Locate the cell with the specified text and output its (x, y) center coordinate. 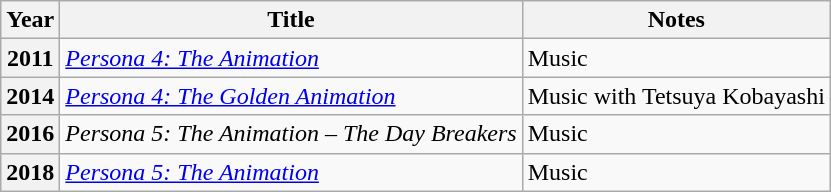
2016 (30, 134)
Persona 4: The Golden Animation (291, 96)
Persona 5: The Animation (291, 172)
Music with Tetsuya Kobayashi (676, 96)
Title (291, 20)
2014 (30, 96)
Notes (676, 20)
Persona 4: The Animation (291, 58)
Year (30, 20)
2011 (30, 58)
Persona 5: The Animation – The Day Breakers (291, 134)
2018 (30, 172)
